Detect which cell encompasses the target text, then output its (X, Y) center coordinate. 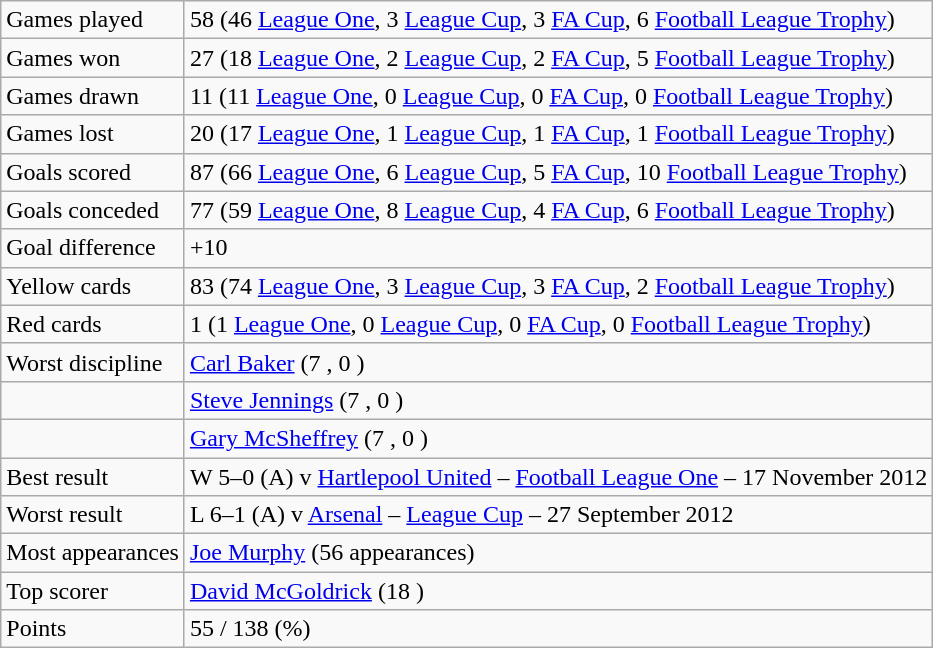
58 (46 League One, 3 League Cup, 3 FA Cup, 6 Football League Trophy) (558, 20)
1 (1 League One, 0 League Cup, 0 FA Cup, 0 Football League Trophy) (558, 324)
Red cards (93, 324)
Best result (93, 477)
Joe Murphy (56 appearances) (558, 553)
Carl Baker (7 , 0 ) (558, 362)
Gary McSheffrey (7 , 0 ) (558, 438)
Worst discipline (93, 362)
Games lost (93, 134)
+10 (558, 248)
77 (59 League One, 8 League Cup, 4 FA Cup, 6 Football League Trophy) (558, 210)
Goals conceded (93, 210)
Goal difference (93, 248)
Games played (93, 20)
Worst result (93, 515)
Yellow cards (93, 286)
Steve Jennings (7 , 0 ) (558, 400)
Most appearances (93, 553)
11 (11 League One, 0 League Cup, 0 FA Cup, 0 Football League Trophy) (558, 96)
L 6–1 (A) v Arsenal – League Cup – 27 September 2012 (558, 515)
83 (74 League One, 3 League Cup, 3 FA Cup, 2 Football League Trophy) (558, 286)
20 (17 League One, 1 League Cup, 1 FA Cup, 1 Football League Trophy) (558, 134)
Games won (93, 58)
W 5–0 (A) v Hartlepool United – Football League One – 17 November 2012 (558, 477)
87 (66 League One, 6 League Cup, 5 FA Cup, 10 Football League Trophy) (558, 172)
55 / 138 (%) (558, 629)
Top scorer (93, 591)
Games drawn (93, 96)
27 (18 League One, 2 League Cup, 2 FA Cup, 5 Football League Trophy) (558, 58)
Points (93, 629)
Goals scored (93, 172)
David McGoldrick (18 ) (558, 591)
